From the cell containing the given text, extract its center point as (x, y) coordinate. 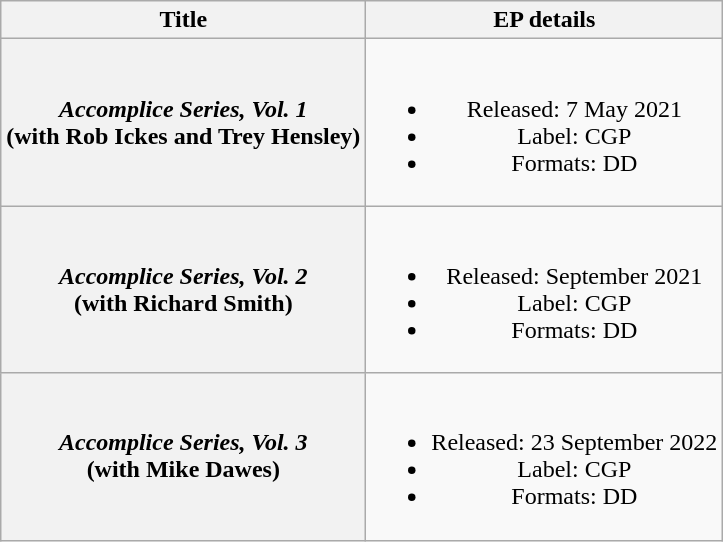
Accomplice Series, Vol. 2 (with Richard Smith) (184, 290)
Released: September 2021Label: CGPFormats: DD (544, 290)
Accomplice Series, Vol. 1 (with Rob Ickes and Trey Hensley) (184, 122)
Title (184, 20)
EP details (544, 20)
Released: 7 May 2021Label: CGPFormats: DD (544, 122)
Accomplice Series, Vol. 3 (with Mike Dawes) (184, 456)
Released: 23 September 2022Label: CGPFormats: DD (544, 456)
